From the cell containing the given text, extract its center point as [x, y] coordinate. 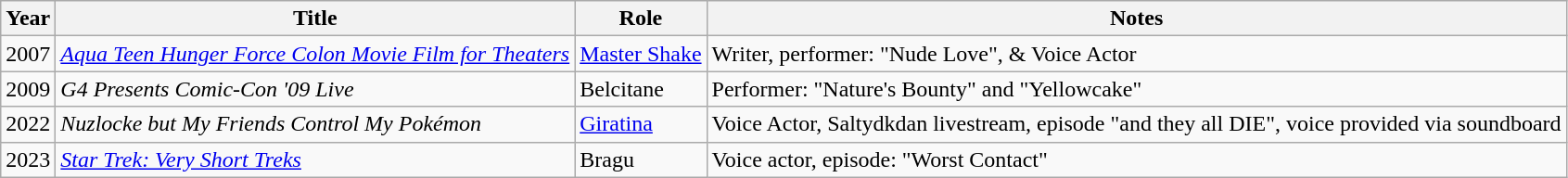
G4 Presents Comic-Con '09 Live [315, 89]
Bragu [641, 159]
Star Trek: Very Short Treks [315, 159]
Year [28, 19]
Voice actor, episode: "Worst Contact" [1137, 159]
Belcitane [641, 89]
2023 [28, 159]
Aqua Teen Hunger Force Colon Movie Film for Theaters [315, 54]
Giratina [641, 124]
Performer: "Nature's Bounty" and "Yellowcake" [1137, 89]
2022 [28, 124]
Voice Actor, Saltydkdan livestream, episode "and they all DIE", voice provided via soundboard [1137, 124]
Master Shake [641, 54]
2009 [28, 89]
Role [641, 19]
Nuzlocke but My Friends Control My Pokémon [315, 124]
Title [315, 19]
Notes [1137, 19]
2007 [28, 54]
Writer, performer: "Nude Love", & Voice Actor [1137, 54]
